Return (X, Y) of the center of cell containing provided text 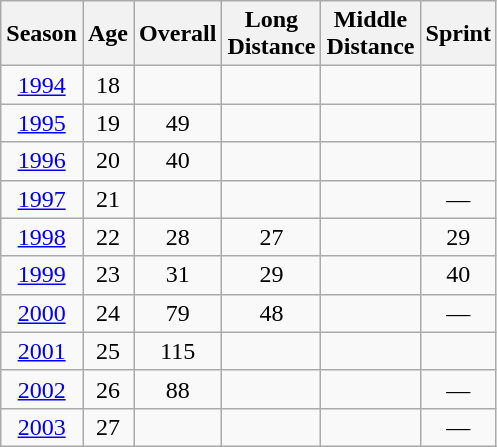
48 (272, 313)
1998 (42, 237)
Age (108, 34)
2001 (42, 351)
1997 (42, 199)
49 (178, 123)
2000 (42, 313)
1996 (42, 161)
79 (178, 313)
2003 (42, 427)
28 (178, 237)
1995 (42, 123)
24 (108, 313)
21 (108, 199)
1994 (42, 85)
LongDistance (272, 34)
23 (108, 275)
2002 (42, 389)
31 (178, 275)
20 (108, 161)
19 (108, 123)
MiddleDistance (370, 34)
22 (108, 237)
115 (178, 351)
25 (108, 351)
Season (42, 34)
88 (178, 389)
Overall (178, 34)
18 (108, 85)
Sprint (458, 34)
1999 (42, 275)
26 (108, 389)
